Extract the [x, y] coordinate from the center of the cell holding the provided text.  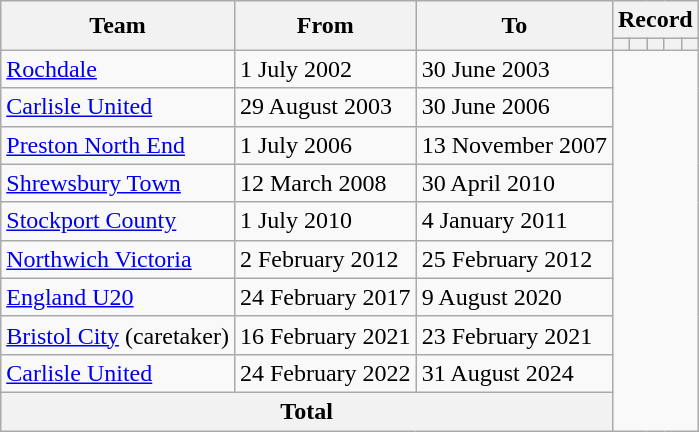
30 June 2003 [514, 69]
Northwich Victoria [118, 259]
Stockport County [118, 221]
1 July 2002 [325, 69]
Total [307, 411]
England U20 [118, 297]
1 July 2006 [325, 145]
Shrewsbury Town [118, 183]
Preston North End [118, 145]
24 February 2022 [325, 373]
From [325, 26]
30 June 2006 [514, 107]
Team [118, 26]
12 March 2008 [325, 183]
Record [655, 20]
Rochdale [118, 69]
4 January 2011 [514, 221]
24 February 2017 [325, 297]
2 February 2012 [325, 259]
16 February 2021 [325, 335]
25 February 2012 [514, 259]
31 August 2024 [514, 373]
Bristol City (caretaker) [118, 335]
29 August 2003 [325, 107]
23 February 2021 [514, 335]
9 August 2020 [514, 297]
13 November 2007 [514, 145]
30 April 2010 [514, 183]
To [514, 26]
1 July 2010 [325, 221]
